Detect which cell encompasses the target text, then output its [X, Y] center coordinate. 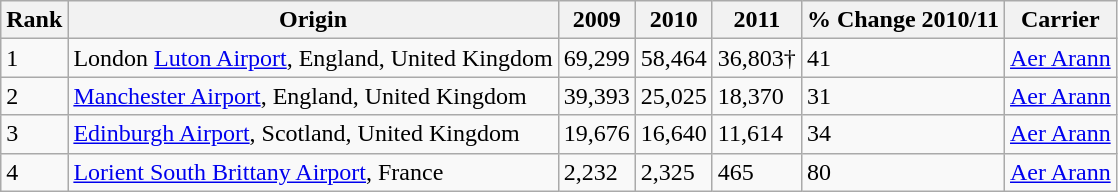
Lorient South Brittany Airport, France [313, 172]
18,370 [756, 96]
2009 [596, 20]
16,640 [674, 134]
Rank [34, 20]
2010 [674, 20]
80 [902, 172]
19,676 [596, 134]
39,393 [596, 96]
1 [34, 58]
4 [34, 172]
11,614 [756, 134]
3 [34, 134]
2 [34, 96]
2011 [756, 20]
69,299 [596, 58]
Manchester Airport, England, United Kingdom [313, 96]
Carrier [1060, 20]
34 [902, 134]
2,232 [596, 172]
36,803† [756, 58]
Edinburgh Airport, Scotland, United Kingdom [313, 134]
58,464 [674, 58]
41 [902, 58]
London Luton Airport, England, United Kingdom [313, 58]
Origin [313, 20]
2,325 [674, 172]
% Change 2010/11 [902, 20]
465 [756, 172]
31 [902, 96]
25,025 [674, 96]
